Locate the cell with the specified text and output its [x, y] center coordinate. 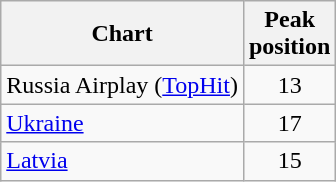
13 [289, 85]
15 [289, 161]
Peakposition [289, 34]
Russia Airplay (TopHit) [122, 85]
Latvia [122, 161]
Chart [122, 34]
17 [289, 123]
Ukraine [122, 123]
